Capture the cell that displays the provided text and extract its (X, Y) central coordinate. 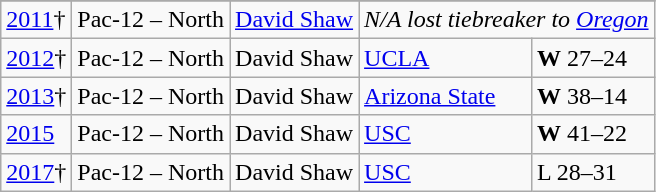
2013† (36, 96)
2017† (36, 172)
W 38–14 (592, 96)
UCLA (446, 58)
W 41–22 (592, 134)
2015 (36, 134)
2012† (36, 58)
N/A lost tiebreaker to Oregon (507, 20)
L 28–31 (592, 172)
Arizona State (446, 96)
W 27–24 (592, 58)
2011† (36, 20)
